From the cell containing the given text, extract its center point as [x, y] coordinate. 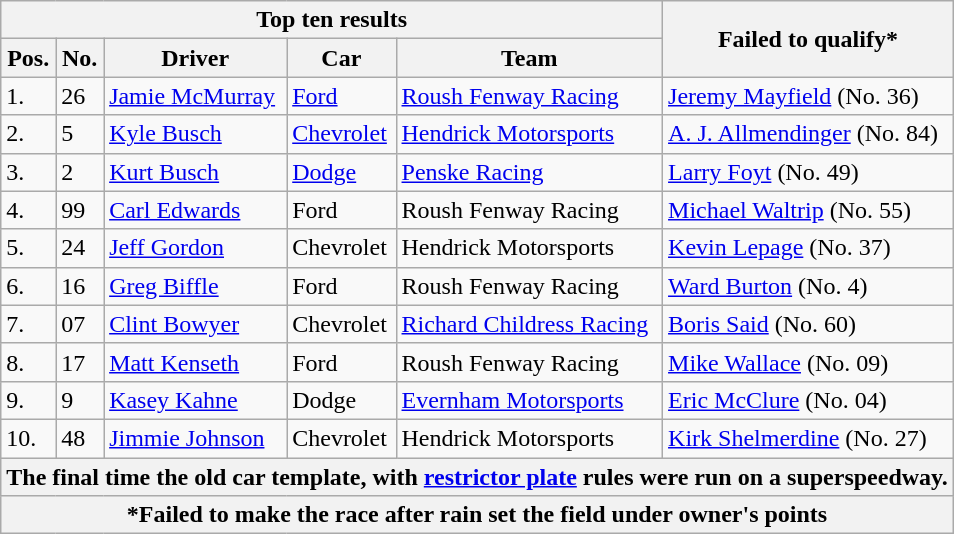
A. J. Allmendinger (No. 84) [808, 134]
Michael Waltrip (No. 55) [808, 210]
48 [80, 438]
Clint Bowyer [196, 324]
Larry Foyt (No. 49) [808, 172]
2. [28, 134]
Kirk Shelmerdine (No. 27) [808, 438]
No. [80, 58]
10. [28, 438]
Team [530, 58]
26 [80, 96]
1. [28, 96]
Jimmie Johnson [196, 438]
Greg Biffle [196, 286]
Boris Said (No. 60) [808, 324]
Matt Kenseth [196, 362]
Eric McClure (No. 04) [808, 400]
Top ten results [332, 20]
07 [80, 324]
6. [28, 286]
5. [28, 248]
Kevin Lepage (No. 37) [808, 248]
9 [80, 400]
8. [28, 362]
The final time the old car template, with restrictor plate rules were run on a superspeedway. [478, 477]
Kyle Busch [196, 134]
Richard Childress Racing [530, 324]
7. [28, 324]
24 [80, 248]
Carl Edwards [196, 210]
Driver [196, 58]
Failed to qualify* [808, 39]
5 [80, 134]
2 [80, 172]
16 [80, 286]
Penske Racing [530, 172]
9. [28, 400]
Jeremy Mayfield (No. 36) [808, 96]
Evernham Motorsports [530, 400]
Kasey Kahne [196, 400]
3. [28, 172]
Pos. [28, 58]
Kurt Busch [196, 172]
Jeff Gordon [196, 248]
Mike Wallace (No. 09) [808, 362]
4. [28, 210]
Jamie McMurray [196, 96]
Car [342, 58]
Ward Burton (No. 4) [808, 286]
*Failed to make the race after rain set the field under owner's points [478, 515]
17 [80, 362]
99 [80, 210]
